Extract the (X, Y) coordinate from the center of the cell holding the provided text.  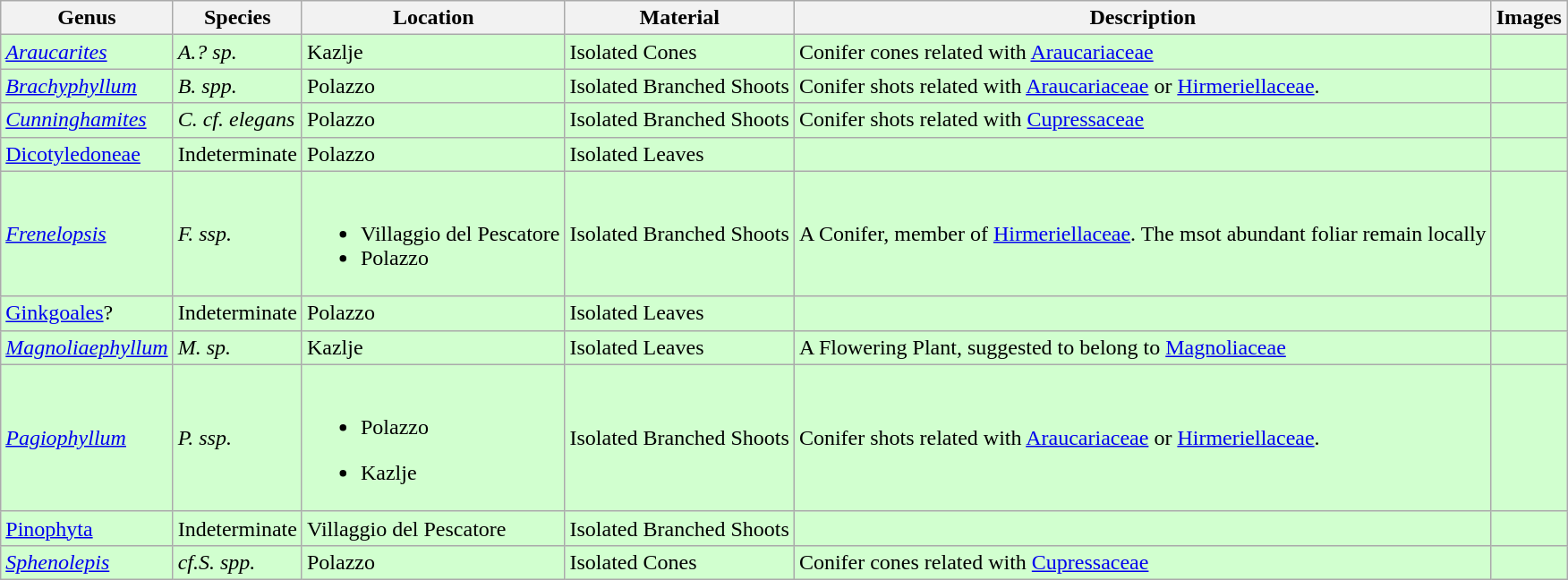
Conifer cones related with Cupressaceae (1142, 562)
Species (237, 18)
Villaggio del PescatorePolazzo (433, 234)
Dicotyledoneae (87, 154)
Pinophyta (87, 528)
A.? sp. (237, 52)
Araucarites (87, 52)
Conifer shots related with Cupressaceae (1142, 120)
M. sp. (237, 347)
Frenelopsis (87, 234)
P. ssp. (237, 438)
C. cf. elegans (237, 120)
F. ssp. (237, 234)
Location (433, 18)
Pagiophyllum (87, 438)
Images (1529, 18)
cf.S. spp. (237, 562)
Sphenolepis (87, 562)
PolazzoKazlje (433, 438)
Description (1142, 18)
Conifer cones related with Araucariaceae (1142, 52)
Material (679, 18)
Villaggio del Pescatore (433, 528)
Genus (87, 18)
Cunninghamites (87, 120)
B. spp. (237, 86)
Brachyphyllum (87, 86)
A Conifer, member of Hirmeriellaceae. The msot abundant foliar remain locally (1142, 234)
A Flowering Plant, suggested to belong to Magnoliaceae (1142, 347)
Ginkgoales? (87, 313)
Magnoliaephyllum (87, 347)
